Capture the cell that displays the provided text and extract its (x, y) central coordinate. 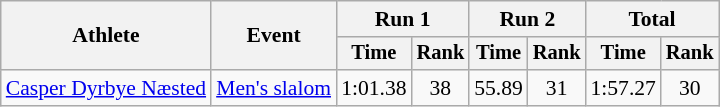
1:01.38 (374, 88)
Casper Dyrbye Næsted (106, 88)
Event (274, 36)
Athlete (106, 36)
Total (652, 19)
30 (690, 88)
Men's slalom (274, 88)
Run 1 (402, 19)
Run 2 (527, 19)
38 (441, 88)
1:57.27 (622, 88)
31 (557, 88)
55.89 (498, 88)
